Return the [x, y] coordinate for the center point of the cell that contains the specified text.  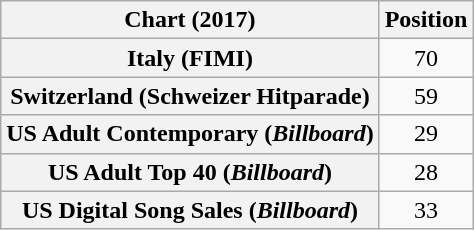
70 [426, 58]
US Digital Song Sales (Billboard) [190, 210]
Chart (2017) [190, 20]
59 [426, 96]
Position [426, 20]
US Adult Top 40 (Billboard) [190, 172]
29 [426, 134]
28 [426, 172]
Switzerland (Schweizer Hitparade) [190, 96]
Italy (FIMI) [190, 58]
US Adult Contemporary (Billboard) [190, 134]
33 [426, 210]
